Capture the cell that displays the provided text and extract its (x, y) central coordinate. 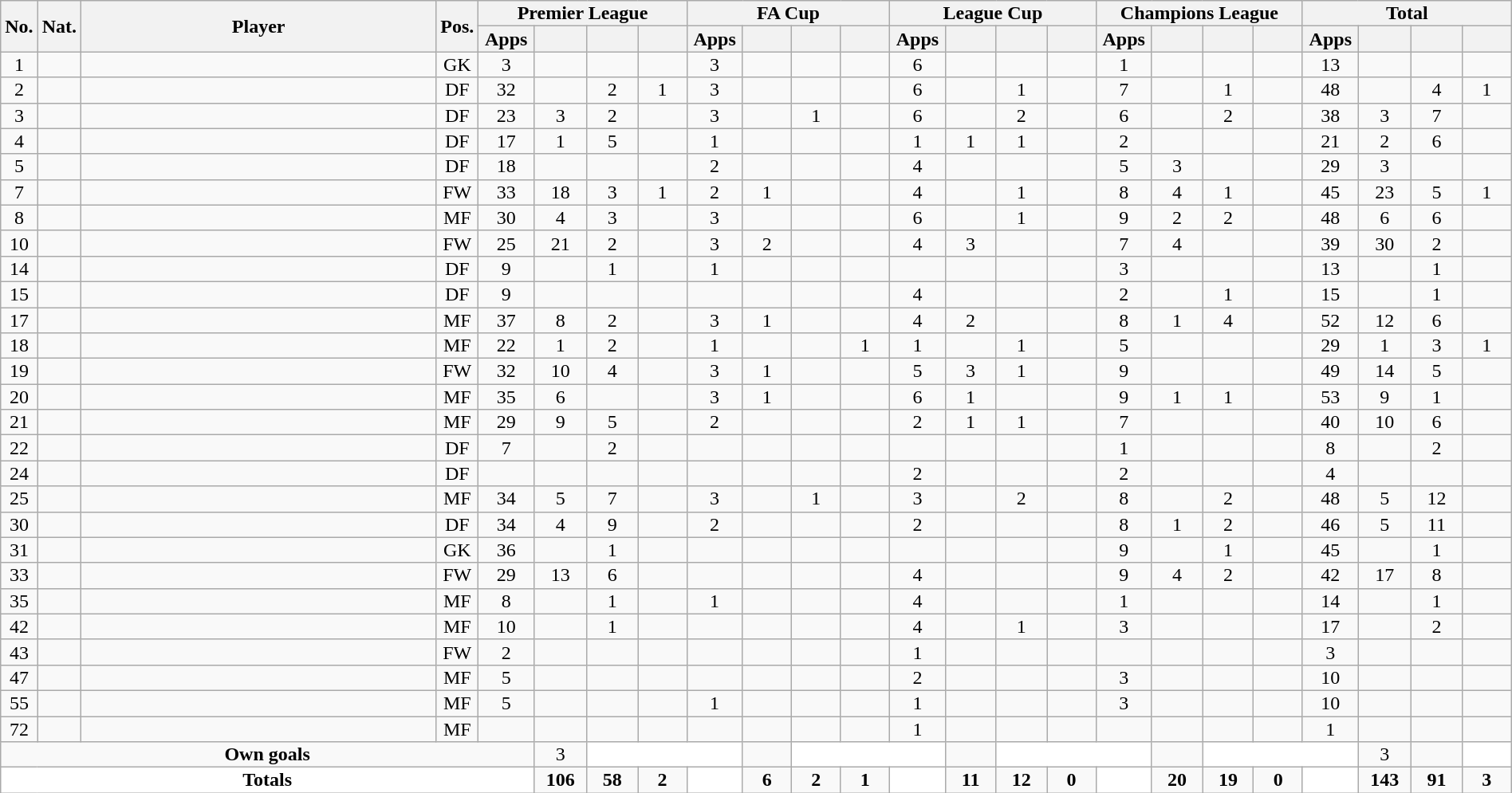
Totals (268, 780)
91 (1436, 780)
39 (1330, 243)
Own goals (268, 755)
24 (19, 473)
FA Cup (788, 14)
Pos. (458, 26)
Champions League (1199, 14)
49 (1330, 371)
43 (19, 652)
58 (612, 780)
31 (19, 550)
53 (1330, 397)
47 (19, 677)
37 (506, 320)
55 (19, 703)
106 (561, 780)
Player (258, 26)
Nat. (59, 26)
143 (1384, 780)
Total (1407, 14)
72 (19, 728)
No. (19, 26)
League Cup (994, 14)
38 (1330, 116)
36 (506, 550)
Premier League (582, 14)
46 (1330, 524)
40 (1330, 422)
52 (1330, 320)
